Return (X, Y) of the center of cell containing provided text 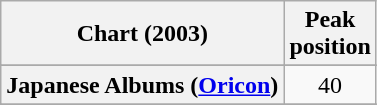
Chart (2003) (142, 34)
40 (330, 85)
Japanese Albums (Oricon) (142, 85)
Peak position (330, 34)
